For the text-containing cell, return its midpoint in (X, Y) coordinate format. 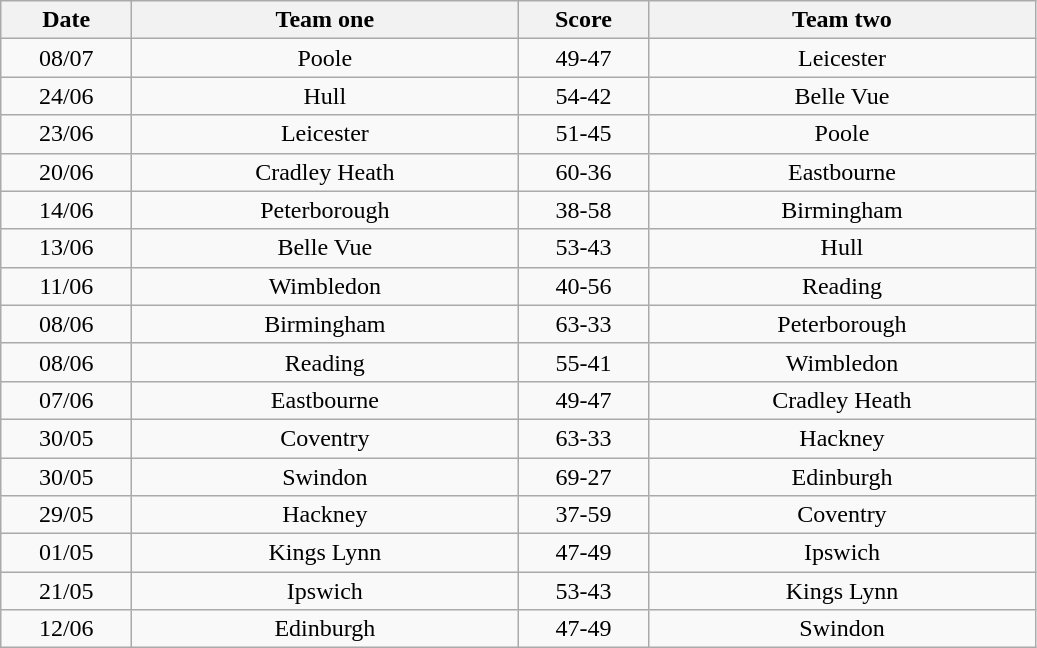
69-27 (584, 477)
38-58 (584, 210)
24/06 (66, 96)
29/05 (66, 515)
23/06 (66, 134)
54-42 (584, 96)
11/06 (66, 286)
40-56 (584, 286)
Date (66, 20)
55-41 (584, 362)
13/06 (66, 248)
07/06 (66, 400)
14/06 (66, 210)
60-36 (584, 172)
01/05 (66, 553)
12/06 (66, 629)
37-59 (584, 515)
Team one (325, 20)
08/07 (66, 58)
51-45 (584, 134)
Score (584, 20)
20/06 (66, 172)
21/05 (66, 591)
Team two (842, 20)
